Identify which cell holds the provided text, then report its (X, Y) central coordinate. 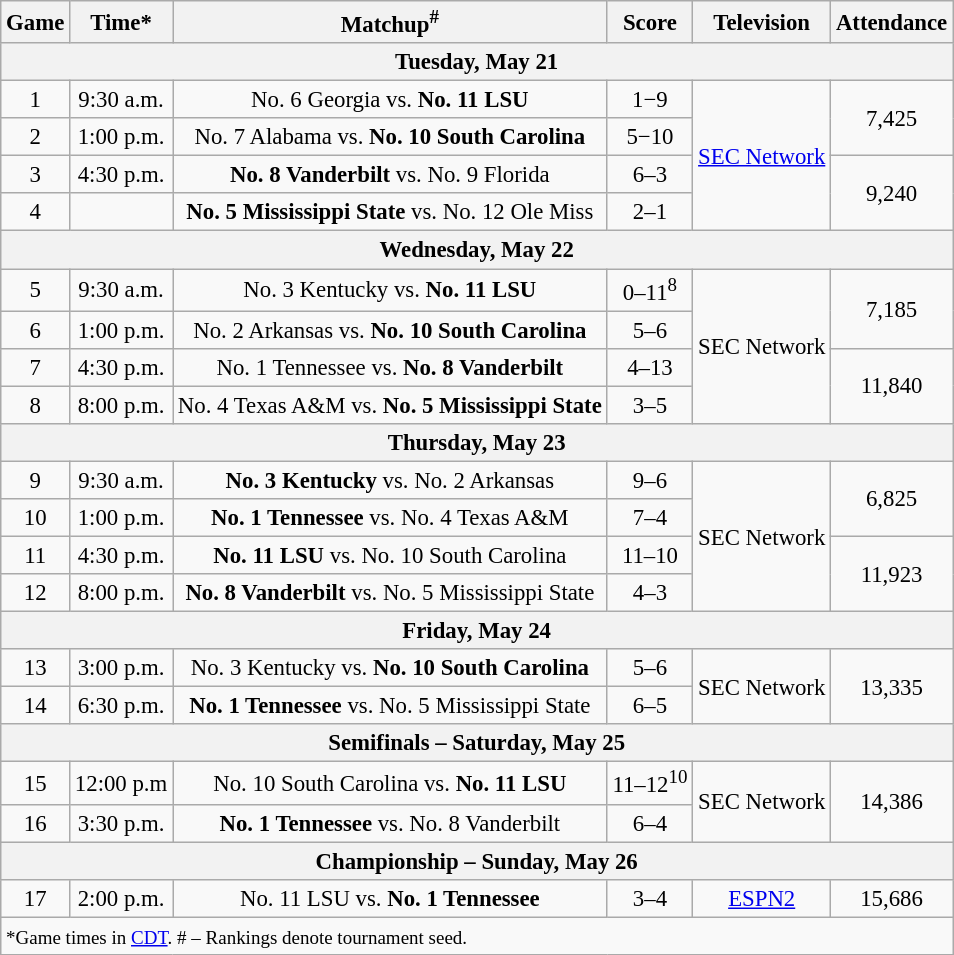
14 (36, 706)
9–6 (650, 480)
2 (36, 137)
3 (36, 175)
4–13 (650, 367)
ESPN2 (762, 898)
1−9 (650, 100)
No. 1 Tennessee vs. No. 4 Texas A&M (390, 518)
4–3 (650, 593)
Thursday, May 23 (477, 443)
12 (36, 593)
7–4 (650, 518)
6,825 (892, 498)
3:30 p.m. (122, 823)
No. 11 LSU vs. No. 10 South Carolina (390, 555)
7,185 (892, 309)
Wednesday, May 22 (477, 250)
Semifinals – Saturday, May 25 (477, 743)
3–4 (650, 898)
No. 1 Tennessee vs. No. 5 Mississippi State (390, 706)
Television (762, 22)
1 (36, 100)
No. 8 Vanderbilt vs. No. 9 Florida (390, 175)
11,840 (892, 386)
No. 5 Mississippi State vs. No. 12 Ole Miss (390, 213)
No. 3 Kentucky vs. No. 10 South Carolina (390, 668)
3:00 p.m. (122, 668)
0–118 (650, 290)
8 (36, 405)
15 (36, 783)
Game (36, 22)
7,425 (892, 118)
5−10 (650, 137)
13,335 (892, 686)
9 (36, 480)
14,386 (892, 802)
Time* (122, 22)
4 (36, 213)
Matchup# (390, 22)
*Game times in CDT. # – Rankings denote tournament seed. (477, 936)
No. 3 Kentucky vs. No. 2 Arkansas (390, 480)
10 (36, 518)
Attendance (892, 22)
7 (36, 367)
No. 8 Vanderbilt vs. No. 5 Mississippi State (390, 593)
11–1210 (650, 783)
2–1 (650, 213)
No. 2 Arkansas vs. No. 10 South Carolina (390, 330)
11–10 (650, 555)
6–4 (650, 823)
Championship – Sunday, May 26 (477, 861)
6 (36, 330)
No. 6 Georgia vs. No. 11 LSU (390, 100)
9,240 (892, 194)
No. 7 Alabama vs. No. 10 South Carolina (390, 137)
Tuesday, May 21 (477, 62)
Score (650, 22)
No. 11 LSU vs. No. 1 Tennessee (390, 898)
12:00 p.m (122, 783)
13 (36, 668)
No. 4 Texas A&M vs. No. 5 Mississippi State (390, 405)
6–5 (650, 706)
2:00 p.m. (122, 898)
Friday, May 24 (477, 631)
11,923 (892, 574)
15,686 (892, 898)
6–3 (650, 175)
No. 10 South Carolina vs. No. 11 LSU (390, 783)
17 (36, 898)
No. 3 Kentucky vs. No. 11 LSU (390, 290)
6:30 p.m. (122, 706)
3–5 (650, 405)
5 (36, 290)
16 (36, 823)
11 (36, 555)
